Locate the cell with the specified text and output its (x, y) center coordinate. 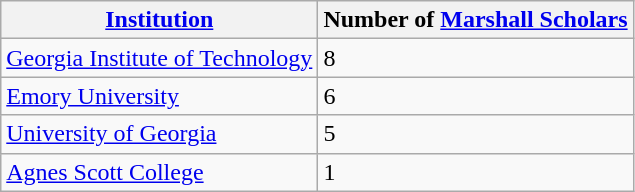
University of Georgia (160, 134)
Georgia Institute of Technology (160, 58)
5 (476, 134)
Number of Marshall Scholars (476, 20)
Agnes Scott College (160, 172)
8 (476, 58)
6 (476, 96)
Emory University (160, 96)
1 (476, 172)
Institution (160, 20)
